Scan for the cell matching the given text and deliver its [X, Y] coordinate at center. 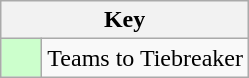
Teams to Tiebreaker [146, 58]
Key [125, 20]
